From the cell containing the given text, extract its center point as (x, y) coordinate. 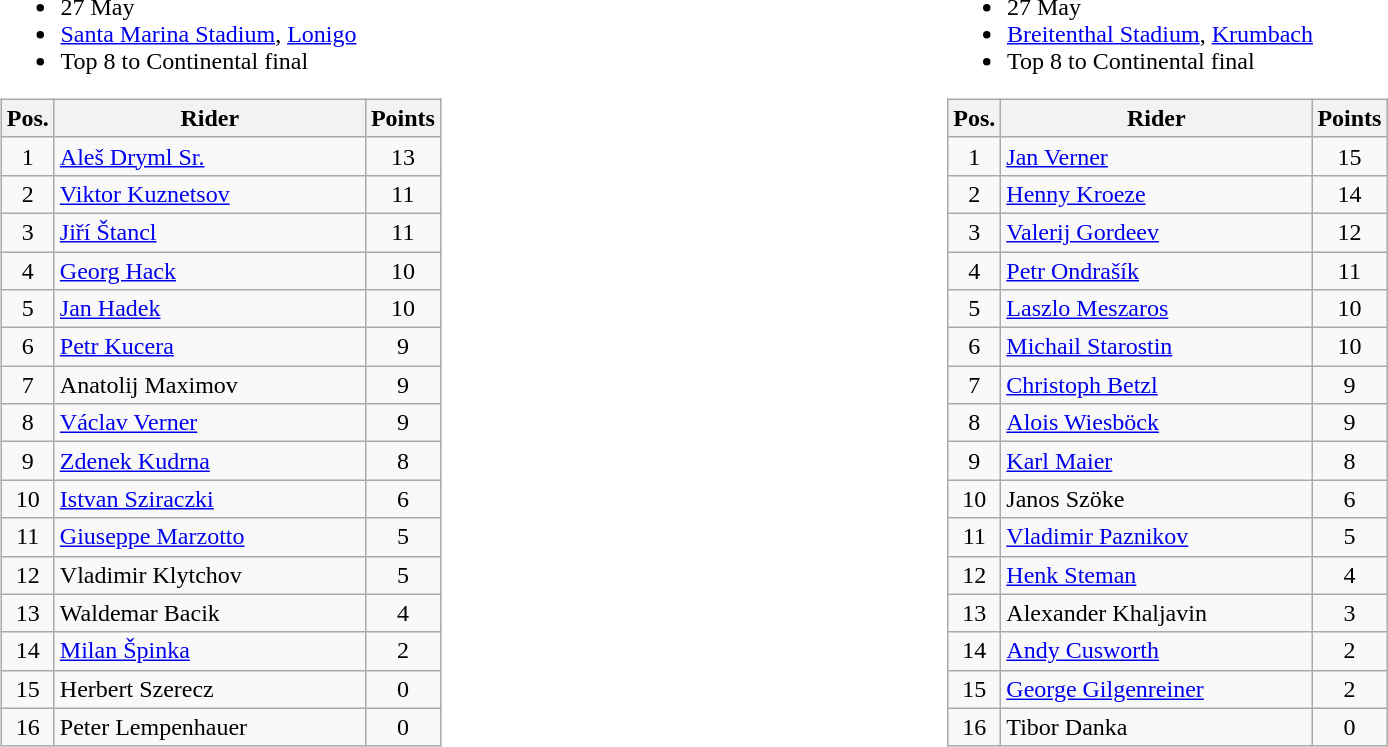
Giuseppe Marzotto (210, 537)
Jiří Štancl (210, 232)
Viktor Kuznetsov (210, 194)
Jan Verner (1156, 156)
Jan Hadek (210, 309)
Henny Kroeze (1156, 194)
Valerij Gordeev (1156, 232)
Tibor Danka (1156, 727)
Zdenek Kudrna (210, 461)
Anatolij Maximov (210, 385)
Christoph Betzl (1156, 385)
Herbert Szerecz (210, 689)
Karl Maier (1156, 461)
Janos Szöke (1156, 499)
Aleš Dryml Sr. (210, 156)
George Gilgenreiner (1156, 689)
Henk Steman (1156, 575)
Waldemar Bacik (210, 613)
Istvan Sziraczki (210, 499)
Alexander Khaljavin (1156, 613)
Peter Lempenhauer (210, 727)
Alois Wiesböck (1156, 423)
Vladimir Paznikov (1156, 537)
Laszlo Meszaros (1156, 309)
Andy Cusworth (1156, 651)
Václav Verner (210, 423)
Milan Špinka (210, 651)
Petr Ondrašík (1156, 271)
Michail Starostin (1156, 347)
Georg Hack (210, 271)
Vladimir Klytchov (210, 575)
Petr Kucera (210, 347)
